Extract the (x, y) coordinate from the center of the cell holding the provided text.  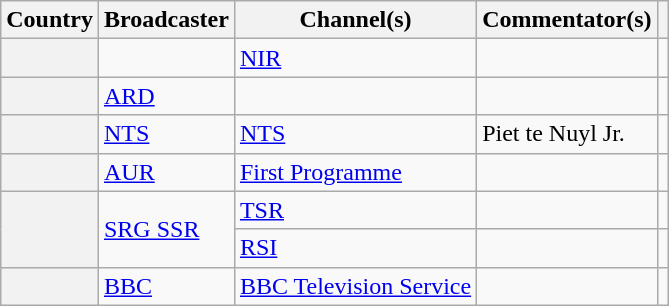
Channel(s) (355, 20)
SRG SSR (166, 229)
Piet te Nuyl Jr. (567, 134)
NIR (355, 58)
BBC (166, 286)
BBC Television Service (355, 286)
TSR (355, 210)
Broadcaster (166, 20)
AUR (166, 172)
Commentator(s) (567, 20)
Country (50, 20)
RSI (355, 248)
First Programme (355, 172)
ARD (166, 96)
